Extract the (X, Y) coordinate from the center of the cell holding the provided text.  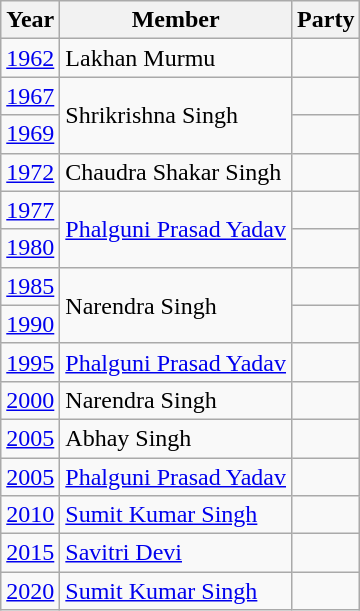
1990 (30, 324)
Member (176, 20)
Shrikrishna Singh (176, 115)
1977 (30, 210)
1972 (30, 172)
1962 (30, 58)
1985 (30, 286)
1995 (30, 362)
2010 (30, 515)
Abhay Singh (176, 438)
Savitri Devi (176, 553)
Party (326, 20)
2000 (30, 400)
Lakhan Murmu (176, 58)
Year (30, 20)
2015 (30, 553)
1967 (30, 96)
1969 (30, 134)
2020 (30, 591)
Chaudra Shakar Singh (176, 172)
1980 (30, 248)
